Search for the cell housing the specified text and yield its [X, Y] center coordinate. 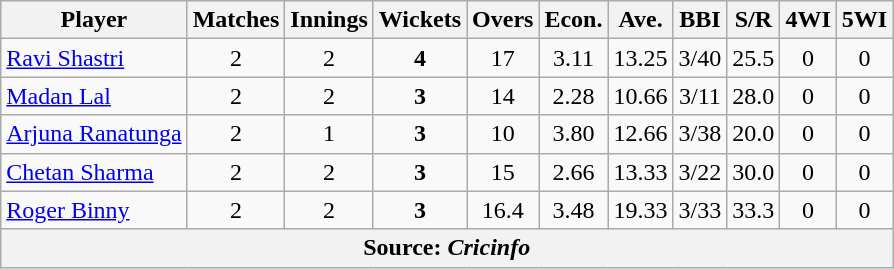
14 [503, 96]
Arjuna Ranatunga [94, 134]
1 [329, 134]
3/11 [700, 96]
3/22 [700, 172]
3.48 [574, 210]
Overs [503, 20]
33.3 [754, 210]
25.5 [754, 58]
15 [503, 172]
Madan Lal [94, 96]
3.80 [574, 134]
5WI [864, 20]
13.33 [640, 172]
S/R [754, 20]
4 [420, 58]
3/38 [700, 134]
3/33 [700, 210]
Innings [329, 20]
17 [503, 58]
Source: Cricinfo [447, 248]
19.33 [640, 210]
10 [503, 134]
28.0 [754, 96]
Ave. [640, 20]
30.0 [754, 172]
Matches [236, 20]
BBI [700, 20]
10.66 [640, 96]
2.28 [574, 96]
20.0 [754, 134]
3.11 [574, 58]
16.4 [503, 210]
Econ. [574, 20]
Ravi Shastri [94, 58]
2.66 [574, 172]
Wickets [420, 20]
4WI [808, 20]
Chetan Sharma [94, 172]
Player [94, 20]
3/40 [700, 58]
Roger Binny [94, 210]
12.66 [640, 134]
13.25 [640, 58]
